Determine the [x, y] coordinate at the center of the cell enclosing the given text.  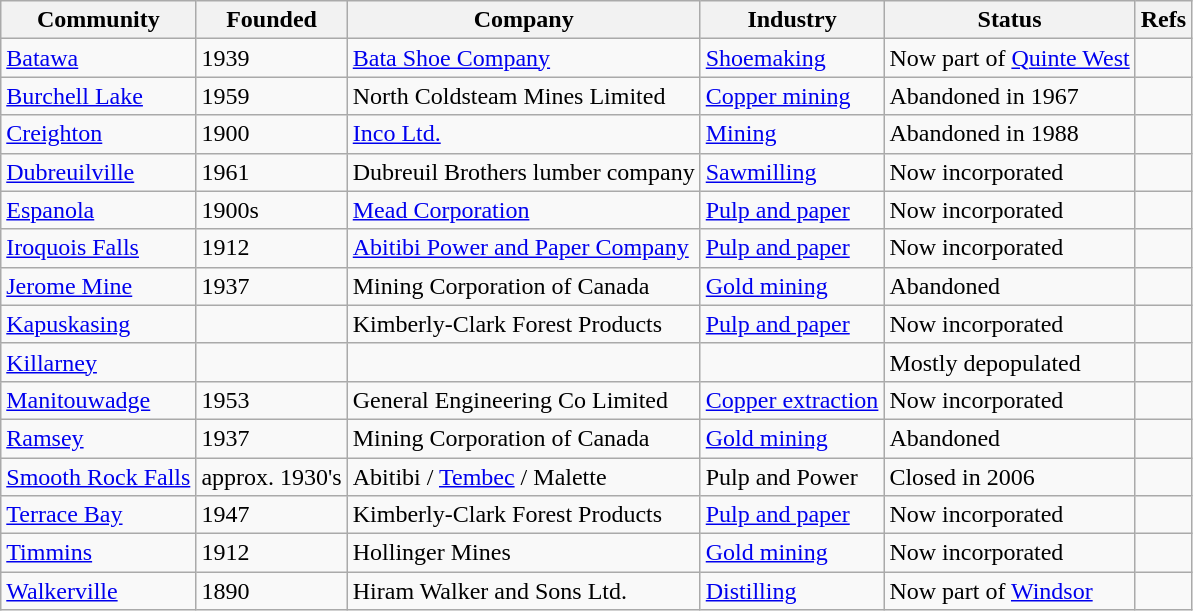
1959 [272, 96]
Hollinger Mines [524, 553]
Now part of Quinte West [1010, 58]
Manitouwadge [98, 400]
Terrace Bay [98, 515]
Iroquois Falls [98, 248]
Now part of Windsor [1010, 591]
1939 [272, 58]
Abitibi / Tembec / Malette [524, 477]
Abitibi Power and Paper Company [524, 248]
1900 [272, 134]
Abandoned in 1988 [1010, 134]
Hiram Walker and Sons Ltd. [524, 591]
Dubreuil Brothers lumber company [524, 172]
General Engineering Co Limited [524, 400]
Burchell Lake [98, 96]
Creighton [98, 134]
Mead Corporation [524, 210]
North Coldsteam Mines Limited [524, 96]
1947 [272, 515]
Dubreuilville [98, 172]
Batawa [98, 58]
Mostly depopulated [1010, 362]
Inco Ltd. [524, 134]
Kapuskasing [98, 324]
Refs [1163, 20]
1961 [272, 172]
Timmins [98, 553]
Community [98, 20]
Jerome Mine [98, 286]
1900s [272, 210]
Founded [272, 20]
Sawmilling [792, 172]
Bata Shoe Company [524, 58]
Status [1010, 20]
Company [524, 20]
1953 [272, 400]
Closed in 2006 [1010, 477]
Pulp and Power [792, 477]
1890 [272, 591]
Abandoned in 1967 [1010, 96]
Copper extraction [792, 400]
Espanola [98, 210]
Distilling [792, 591]
approx. 1930's [272, 477]
Copper mining [792, 96]
Mining [792, 134]
Industry [792, 20]
Killarney [98, 362]
Walkerville [98, 591]
Ramsey [98, 438]
Shoemaking [792, 58]
Smooth Rock Falls [98, 477]
